From the cell containing the given text, extract its center point as [X, Y] coordinate. 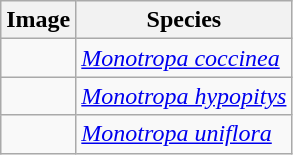
Monotropa uniflora [184, 134]
Species [184, 20]
Monotropa coccinea [184, 58]
Image [38, 20]
Monotropa hypopitys [184, 96]
